From the cell containing the given text, extract its center point as (X, Y) coordinate. 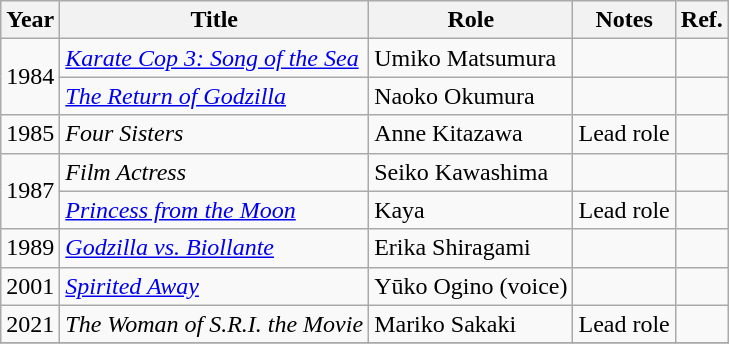
Four Sisters (214, 134)
1989 (30, 248)
Naoko Okumura (471, 96)
Kaya (471, 210)
Role (471, 20)
Film Actress (214, 172)
1984 (30, 77)
Yūko Ogino (voice) (471, 286)
Erika Shiragami (471, 248)
Umiko Matsumura (471, 58)
Mariko Sakaki (471, 324)
The Woman of S.R.I. the Movie (214, 324)
Title (214, 20)
The Return of Godzilla (214, 96)
2021 (30, 324)
Anne Kitazawa (471, 134)
1987 (30, 191)
2001 (30, 286)
Notes (624, 20)
Spirited Away (214, 286)
Princess from the Moon (214, 210)
Karate Cop 3: Song of the Sea (214, 58)
Year (30, 20)
Godzilla vs. Biollante (214, 248)
Ref. (702, 20)
Seiko Kawashima (471, 172)
1985 (30, 134)
